Identify which cell holds the provided text, then report its (X, Y) central coordinate. 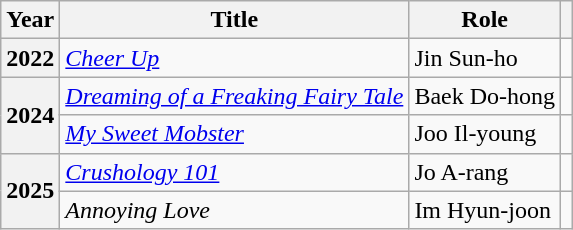
Jin Sun-ho (485, 58)
2022 (30, 58)
Year (30, 20)
Annoying Love (234, 210)
Cheer Up (234, 58)
Joo Il-young (485, 134)
Dreaming of a Freaking Fairy Tale (234, 96)
2024 (30, 115)
Im Hyun-joon (485, 210)
Crushology 101 (234, 172)
Jo A-rang (485, 172)
My Sweet Mobster (234, 134)
2025 (30, 191)
Role (485, 20)
Baek Do-hong (485, 96)
Title (234, 20)
